Provide the (X, Y) coordinate of the cell's center where the given text is located.  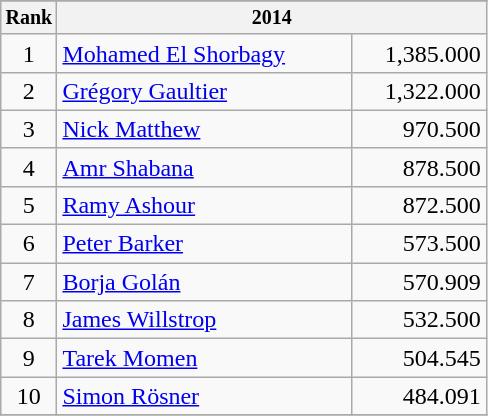
James Willstrop (204, 320)
872.500 (418, 205)
1,385.000 (418, 53)
Peter Barker (204, 244)
3 (29, 129)
532.500 (418, 320)
2 (29, 91)
Tarek Momen (204, 358)
Amr Shabana (204, 167)
1 (29, 53)
504.545 (418, 358)
7 (29, 282)
Rank (29, 18)
570.909 (418, 282)
Grégory Gaultier (204, 91)
878.500 (418, 167)
Simon Rösner (204, 396)
5 (29, 205)
1,322.000 (418, 91)
Ramy Ashour (204, 205)
9 (29, 358)
6 (29, 244)
Borja Golán (204, 282)
2014 (272, 18)
970.500 (418, 129)
10 (29, 396)
Nick Matthew (204, 129)
Mohamed El Shorbagy (204, 53)
4 (29, 167)
484.091 (418, 396)
8 (29, 320)
573.500 (418, 244)
